Locate the cell with the specified text and output its (x, y) center coordinate. 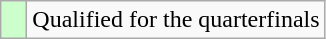
Qualified for the quarterfinals (176, 20)
